From the cell containing the given text, extract its center point as (x, y) coordinate. 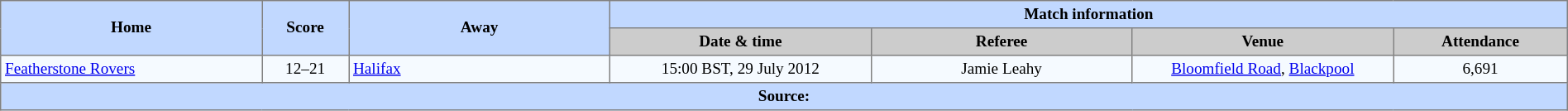
Away (480, 28)
Venue (1263, 41)
Referee (1002, 41)
Featherstone Rovers (131, 70)
Jamie Leahy (1002, 70)
15:00 BST, 29 July 2012 (740, 70)
12–21 (304, 70)
6,691 (1480, 70)
Date & time (740, 41)
Attendance (1480, 41)
Home (131, 28)
Source: (784, 96)
Halifax (480, 70)
Bloomfield Road, Blackpool (1263, 70)
Match information (1088, 15)
Score (304, 28)
